Identify which cell holds the provided text, then report its (X, Y) central coordinate. 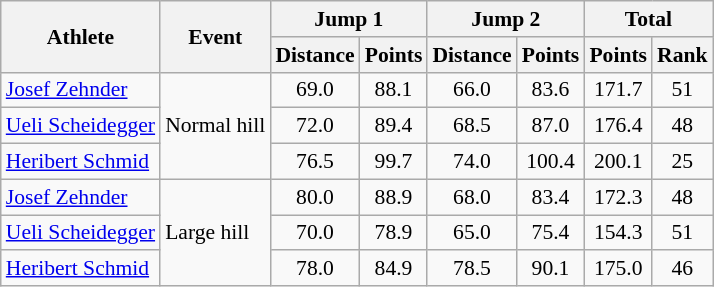
Large hill (215, 232)
75.4 (551, 233)
89.4 (394, 126)
46 (682, 269)
Jump 2 (506, 19)
74.0 (472, 162)
90.1 (551, 269)
99.7 (394, 162)
Jump 1 (348, 19)
100.4 (551, 162)
84.9 (394, 269)
83.4 (551, 197)
69.0 (314, 90)
Athlete (80, 36)
66.0 (472, 90)
172.3 (618, 197)
88.1 (394, 90)
25 (682, 162)
88.9 (394, 197)
78.5 (472, 269)
Rank (682, 55)
175.0 (618, 269)
87.0 (551, 126)
70.0 (314, 233)
78.9 (394, 233)
80.0 (314, 197)
200.1 (618, 162)
Total (648, 19)
Normal hill (215, 126)
83.6 (551, 90)
68.0 (472, 197)
171.7 (618, 90)
72.0 (314, 126)
78.0 (314, 269)
68.5 (472, 126)
65.0 (472, 233)
176.4 (618, 126)
76.5 (314, 162)
154.3 (618, 233)
Event (215, 36)
